Find where the given text appears and provide that cell's center as [x, y] coordinate. 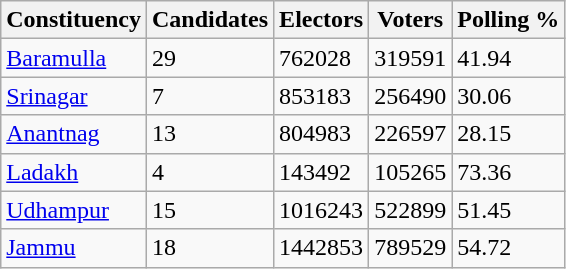
789529 [410, 248]
762028 [322, 58]
143492 [322, 172]
15 [210, 210]
30.06 [508, 96]
Udhampur [74, 210]
4 [210, 172]
Constituency [74, 20]
41.94 [508, 58]
7 [210, 96]
226597 [410, 134]
29 [210, 58]
51.45 [508, 210]
522899 [410, 210]
804983 [322, 134]
Anantnag [74, 134]
319591 [410, 58]
73.36 [508, 172]
Baramulla [74, 58]
1442853 [322, 248]
18 [210, 248]
Voters [410, 20]
Polling % [508, 20]
Jammu [74, 248]
Srinagar [74, 96]
256490 [410, 96]
Ladakh [74, 172]
1016243 [322, 210]
28.15 [508, 134]
Candidates [210, 20]
54.72 [508, 248]
105265 [410, 172]
Electors [322, 20]
13 [210, 134]
853183 [322, 96]
